For the text-containing cell, return its midpoint in (X, Y) coordinate format. 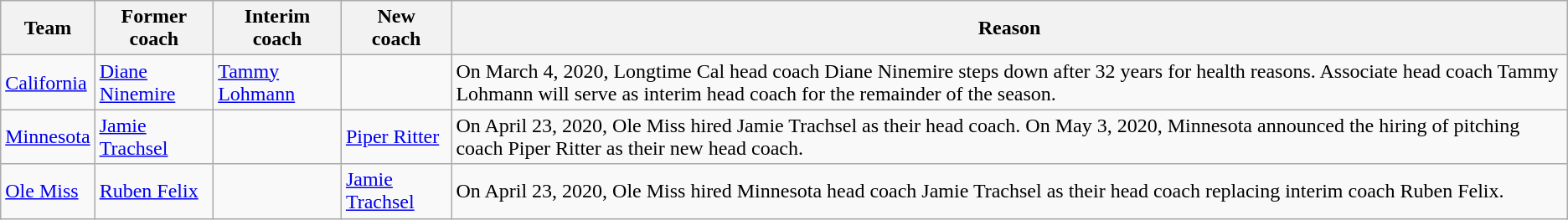
Formercoach (154, 28)
Diane Ninemire (154, 82)
Tammy Lohmann (278, 82)
Team (48, 28)
On April 23, 2020, Ole Miss hired Minnesota head coach Jamie Trachsel as their head coach replacing interim coach Ruben Felix. (1009, 191)
Newcoach (396, 28)
Ruben Felix (154, 191)
Ole Miss (48, 191)
Reason (1009, 28)
Piper Ritter (396, 137)
California (48, 82)
Interimcoach (278, 28)
Minnesota (48, 137)
